Search for the cell housing the specified text and yield its [x, y] center coordinate. 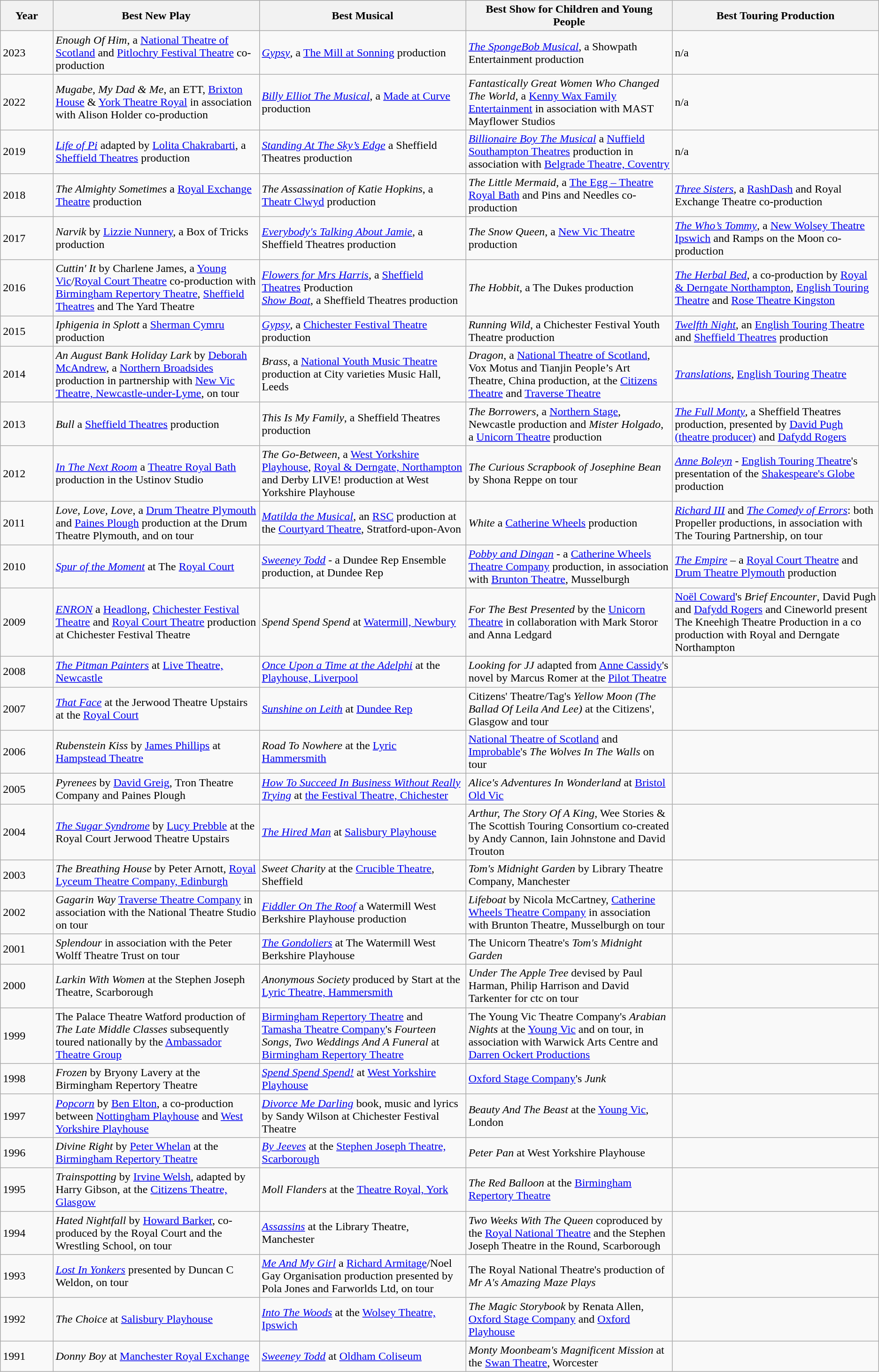
Life of Pi adapted by Lolita Chakrabarti, a Sheffield Theatres production [156, 152]
The Hired Man at Salisbury Playhouse [362, 832]
Best Show for Children and Young People [569, 16]
2013 [27, 424]
1993 [27, 1276]
The Herbal Bed, a co-production by Royal & Derngate Northampton, English Touring Theatre and Rose Theatre Kingston [776, 287]
Sunshine on Leith at Dundee Rep [362, 709]
Narvik by Lizzie Nunnery, a Box of Tricks production [156, 238]
2011 [27, 523]
1995 [27, 1189]
2006 [27, 752]
2019 [27, 152]
This Is My Family, a Sheffield Theatres production [362, 424]
Brass, a National Youth Music Theatre production at City varieties Music Hall, Leeds [362, 374]
Anne Boleyn - English Touring Theatre's presentation of the Shakespeare's Globe production [776, 473]
The Go-Between, a West Yorkshire Playhouse, Royal & Derngate, Northampton and Derby LIVE! production at West Yorkshire Playhouse [362, 473]
Under The Apple Tree devised by Paul Harman, Philip Harrison and David Tarkenter for ctc on tour [569, 986]
The Breathing House by Peter Arnott, Royal Lyceum Theatre Company, Edinburgh [156, 876]
The Unicorn Theatre's Tom's Midnight Garden [569, 949]
Peter Pan at West Yorkshire Playhouse [569, 1153]
Divine Right by Peter Whelan at the Birmingham Repertory Theatre [156, 1153]
Beauty And The Beast at the Young Vic, London [569, 1116]
The Young Vic Theatre Company's Arabian Nights at the Young Vic and on tour, in association with Warwick Arts Centre and Darren Ockert Productions [569, 1035]
Best Touring Production [776, 16]
Arthur, The Story Of A King, Wee Stories & The Scottish Touring Consortium co-created by Andy Cannon, Iain Johnstone and David Trouton [569, 832]
Year [27, 16]
National Theatre of Scotland and Improbable's The Wolves In The Walls on tour [569, 752]
2002 [27, 912]
Monty Moonbeam's Magnificent Mission at the Swan Theatre, Worcester [569, 1356]
Into The Woods at the Wolsey Theatre, Ipswich [362, 1319]
Alice's Adventures In Wonderland at Bristol Old Vic [569, 789]
1996 [27, 1153]
ENRON a Headlong, Chichester Festival Theatre and Royal Court Theatre production at Chichester Festival Theatre [156, 622]
Assassins at the Library Theatre, Manchester [362, 1232]
By Jeeves at the Stephen Joseph Theatre, Scarborough [362, 1153]
Spur of the Moment at The Royal Court [156, 566]
1994 [27, 1232]
Gagarin Way Traverse Theatre Company in association with the National Theatre Studio on tour [156, 912]
Oxford Stage Company's Junk [569, 1078]
The Little Mermaid, a The Egg – Theatre Royal Bath and Pins and Needles co-production [569, 195]
2005 [27, 789]
Love, Love, Love, a Drum Theatre Plymouth and Paines Plough production at the Drum Theatre Plymouth, and on tour [156, 523]
Splendour in association with the Peter Wolff Theatre Trust on tour [156, 949]
Rubenstein Kiss by James Phillips at Hampstead Theatre [156, 752]
Running Wild, a Chichester Festival Youth Theatre production [569, 331]
How To Succeed In Business Without Really Trying at the Festival Theatre, Chichester [362, 789]
Pyrenees by David Greig, Tron Theatre Company and Paines Plough [156, 789]
Frozen by Bryony Lavery at the Birmingham Repertory Theatre [156, 1078]
The Borrowers, a Northern Stage, Newcastle production and Mister Holgado, a Unicorn Theatre production [569, 424]
2009 [27, 622]
Two Weeks With The Queen coproduced by the Royal National Theatre and the Stephen Joseph Theatre in the Round, Scarborough [569, 1232]
Donny Boy at Manchester Royal Exchange [156, 1356]
For The Best Presented by the Unicorn Theatre in collaboration with Mark Storor and Anna Ledgard [569, 622]
Spend Spend Spend! at West Yorkshire Playhouse [362, 1078]
Spend Spend Spend at Watermill, Newbury [362, 622]
2022 [27, 102]
Matilda the Musical, an RSC production at the Courtyard Theatre, Stratford-upon-Avon [362, 523]
Three Sisters, a RashDash and Royal Exchange Theatre co-production [776, 195]
2016 [27, 287]
The Full Monty, a Sheffield Theatres production, presented by David Pugh (theatre producer) and Dafydd Rogers [776, 424]
Everybody's Talking About Jamie, a Sheffield Theatres production [362, 238]
In The Next Room a Theatre Royal Bath production in the Ustinov Studio [156, 473]
2008 [27, 672]
Best New Play [156, 16]
1998 [27, 1078]
Fantastically Great Women Who Changed The World, a Kenny Wax Family Entertainment in association with MAST Mayflower Studios [569, 102]
Iphigenia in Splott a Sherman Cymru production [156, 331]
2010 [27, 566]
2012 [27, 473]
Gypsy, a The Mill at Sonning production [362, 53]
The Who’s Tommy, a New Wolsey Theatre Ipswich and Ramps on the Moon co-production [776, 238]
Mugabe, My Dad & Me, an ETT, Brixton House & York Theatre Royal in association with Alison Holder co-production [156, 102]
The Magic Storybook by Renata Allen, Oxford Stage Company and Oxford Playhouse [569, 1319]
Trainspotting by Irvine Welsh, adapted by Harry Gibson, at the Citizens Theatre, Glasgow [156, 1189]
Pobby and Dingan - a Catherine Wheels Theatre Company production, in association with Brunton Theatre, Musselburgh [569, 566]
Twelfth Night, an English Touring Theatre and Sheffield Theatres production [776, 331]
Gypsy, a Chichester Festival Theatre production [362, 331]
Popcorn by Ben Elton, a co-production between Nottingham Playhouse and West Yorkshire Playhouse [156, 1116]
Best Musical [362, 16]
Divorce Me Darling book, music and lyrics by Sandy Wilson at Chichester Festival Theatre [362, 1116]
1999 [27, 1035]
Translations, English Touring Theatre [776, 374]
Road To Nowhere at the Lyric Hammersmith [362, 752]
The Almighty Sometimes a Royal Exchange Theatre production [156, 195]
The Red Balloon at the Birmingham Repertory Theatre [569, 1189]
The Pitman Painters at Live Theatre, Newcastle [156, 672]
2003 [27, 876]
2023 [27, 53]
Billy Elliot The Musical, a Made at Curve production [362, 102]
The Hobbit, a The Dukes production [569, 287]
The Empire – a Royal Court Theatre and Drum Theatre Plymouth production [776, 566]
Larkin With Women at the Stephen Joseph Theatre, Scarborough [156, 986]
Anonymous Society produced by Start at the Lyric Theatre, Hammersmith [362, 986]
The Sugar Syndrome by Lucy Prebble at the Royal Court Jerwood Theatre Upstairs [156, 832]
An August Bank Holiday Lark by Deborah McAndrew, a Northern Broadsides production in partnership with New Vic Theatre, Newcastle-under-Lyme, on tour [156, 374]
The Gondoliers at The Watermill West Berkshire Playhouse [362, 949]
Birmingham Repertory Theatre and Tamasha Theatre Company's Fourteen Songs, Two Weddings And A Funeral at Birmingham Repertory Theatre [362, 1035]
1992 [27, 1319]
Standing At The Sky’s Edge a Sheffield Theatres production [362, 152]
Enough Of Him, a National Theatre of Scotland and Pitlochry Festival Theatre co-production [156, 53]
Billionaire Boy The Musical a Nuffield Southampton Theatres production in association with Belgrade Theatre, Coventry [569, 152]
Once Upon a Time at the Adelphi at the Playhouse, Liverpool [362, 672]
Tom's Midnight Garden by Library Theatre Company, Manchester [569, 876]
Richard III and The Comedy of Errors: both Propeller productions, in association with The Touring Partnership, on tour [776, 523]
Bull a Sheffield Theatres production [156, 424]
The Palace Theatre Watford production of The Late Middle Classes subsequently toured nationally by the Ambassador Theatre Group [156, 1035]
The Snow Queen, a New Vic Theatre production [569, 238]
Lost In Yonkers presented by Duncan C Weldon, on tour [156, 1276]
That Face at the Jerwood Theatre Upstairs at the Royal Court [156, 709]
Flowers for Mrs Harris, a Sheffield Theatres ProductionShow Boat, a Sheffield Theatres production [362, 287]
The SpongeBob Musical, a Showpath Entertainment production [569, 53]
The Curious Scrapbook of Josephine Bean by Shona Reppe on tour [569, 473]
The Assassination of Katie Hopkins, a Theatr Clwyd production [362, 195]
2015 [27, 331]
Lifeboat by Nicola McCartney, Catherine Wheels Theatre Company in association with Brunton Theatre, Musselburgh on tour [569, 912]
2018 [27, 195]
The Royal National Theatre's production of Mr A's Amazing Maze Plays [569, 1276]
Sweet Charity at the Crucible Theatre, Sheffield [362, 876]
Hated Nightfall by Howard Barker, co-produced by the Royal Court and the Wrestling School, on tour [156, 1232]
Me And My Girl a Richard Armitage/Noel Gay Organisation production presented by Pola Jones and Farworlds Ltd, on tour [362, 1276]
2007 [27, 709]
1997 [27, 1116]
Dragon, a National Theatre of Scotland, Vox Motus and Tianjin People’s Art Theatre, China production, at the Citizens Theatre and Traverse Theatre [569, 374]
Sweeney Todd - a Dundee Rep Ensemble production, at Dundee Rep [362, 566]
1991 [27, 1356]
Moll Flanders at the Theatre Royal, York [362, 1189]
Fiddler On The Roof a Watermill West Berkshire Playhouse production [362, 912]
2014 [27, 374]
Citizens' Theatre/Tag's Yellow Moon (The Ballad Of Leila And Lee) at the Citizens', Glasgow and tour [569, 709]
2004 [27, 832]
White a Catherine Wheels production [569, 523]
2017 [27, 238]
2001 [27, 949]
Sweeney Todd at Oldham Coliseum [362, 1356]
Looking for JJ adapted from Anne Cassidy's novel by Marcus Romer at the Pilot Theatre [569, 672]
2000 [27, 986]
The Choice at Salisbury Playhouse [156, 1319]
